Search for the cell housing the specified text and yield its (x, y) center coordinate. 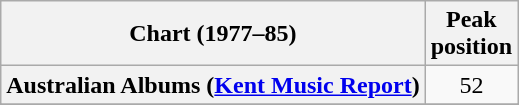
Chart (1977–85) (213, 34)
52 (471, 85)
Peakposition (471, 34)
Australian Albums (Kent Music Report) (213, 85)
